Return the [X, Y] coordinate for the center point of the cell that contains the specified text.  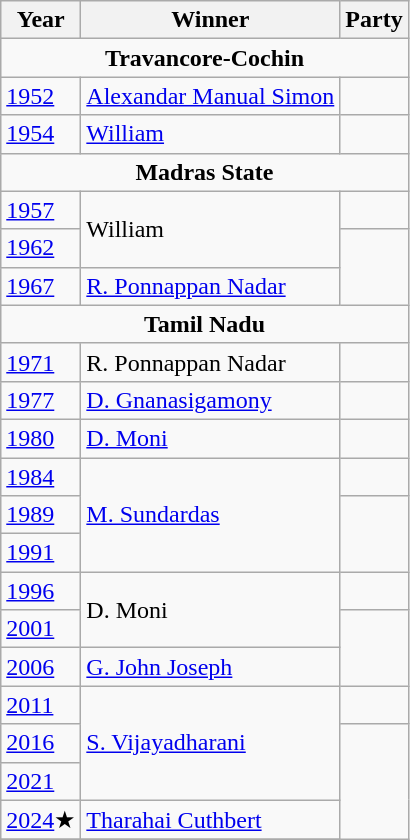
Madras State [204, 172]
1957 [41, 210]
2011 [41, 705]
2024★ [41, 820]
1977 [41, 400]
S. Vijayadharani [210, 743]
G. John Joseph [210, 667]
1991 [41, 553]
1989 [41, 515]
1962 [41, 248]
1967 [41, 286]
2016 [41, 743]
Winner [210, 20]
D. Gnanasigamony [210, 400]
1952 [41, 96]
Tamil Nadu [204, 324]
1971 [41, 362]
2001 [41, 629]
Alexandar Manual Simon [210, 96]
Tharahai Cuthbert [210, 820]
1984 [41, 477]
Year [41, 20]
2021 [41, 781]
M. Sundardas [210, 515]
Party [374, 20]
1980 [41, 438]
1954 [41, 134]
1996 [41, 591]
2006 [41, 667]
Travancore-Cochin [204, 58]
